For the text-containing cell, return its midpoint in (X, Y) coordinate format. 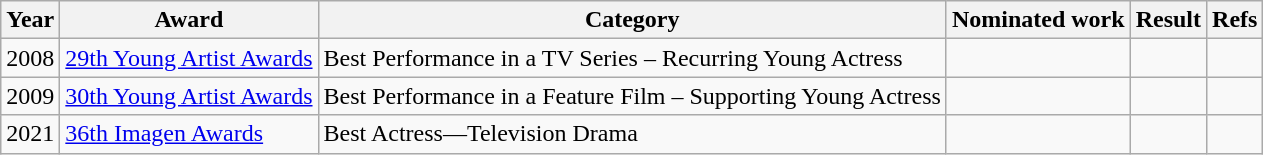
Best Performance in a Feature Film – Supporting Young Actress (632, 96)
Best Actress—Television Drama (632, 134)
36th Imagen Awards (189, 134)
30th Young Artist Awards (189, 96)
Best Performance in a TV Series – Recurring Young Actress (632, 58)
2008 (30, 58)
29th Young Artist Awards (189, 58)
2021 (30, 134)
Nominated work (1038, 20)
Refs (1235, 20)
Result (1168, 20)
Category (632, 20)
Award (189, 20)
2009 (30, 96)
Year (30, 20)
